Determine the (X, Y) coordinate at the center of the cell enclosing the given text.  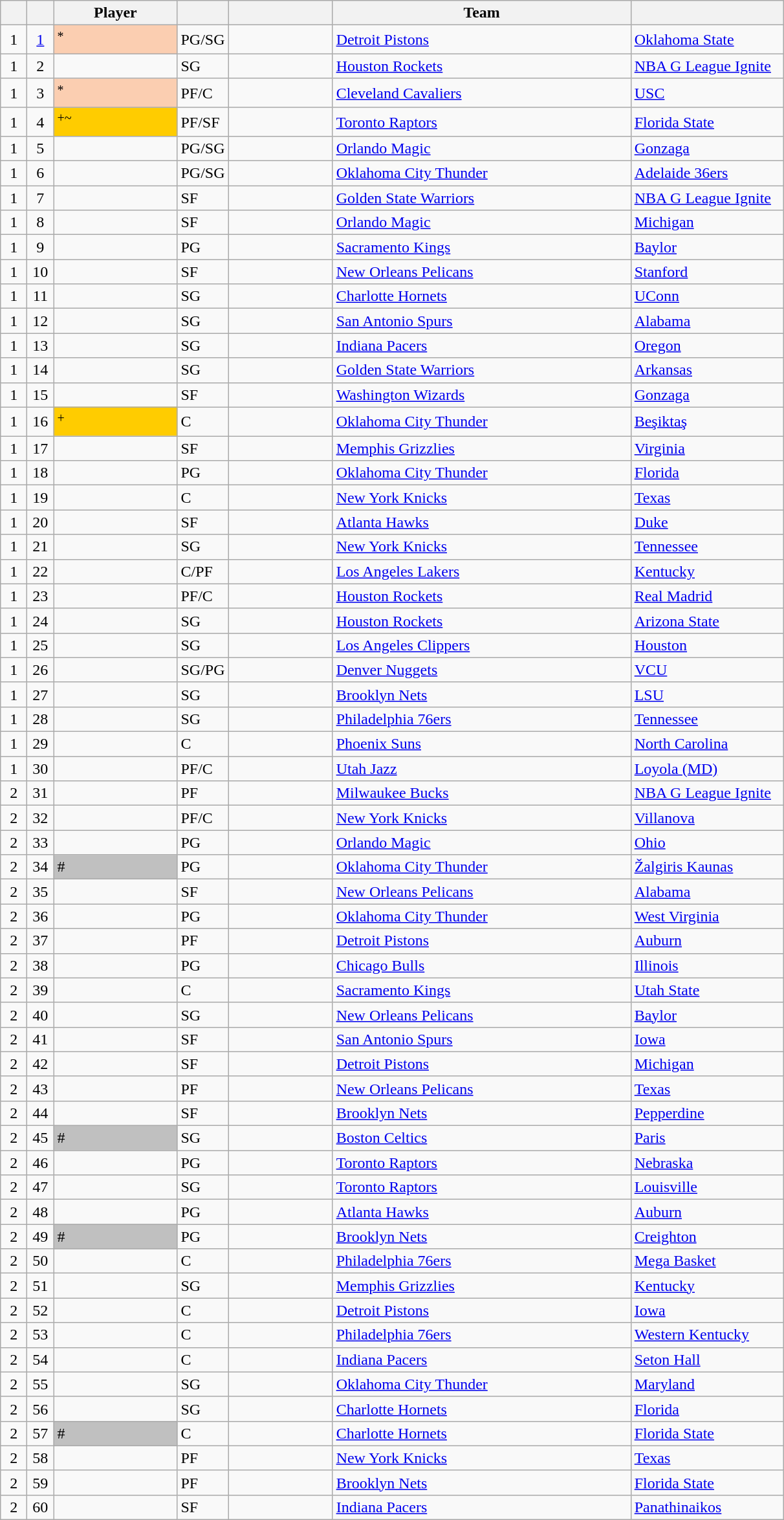
3 (40, 93)
18 (40, 473)
23 (40, 596)
40 (40, 1015)
Los Angeles Clippers (481, 645)
LSU (707, 694)
Louisville (707, 1187)
53 (40, 1335)
Phoenix Suns (481, 744)
35 (40, 892)
Utah State (707, 990)
11 (40, 296)
55 (40, 1384)
9 (40, 247)
13 (40, 346)
Real Madrid (707, 596)
59 (40, 1482)
+ (115, 422)
VCU (707, 670)
20 (40, 522)
15 (40, 395)
42 (40, 1064)
28 (40, 719)
58 (40, 1458)
29 (40, 744)
49 (40, 1237)
27 (40, 694)
Western Kentucky (707, 1335)
52 (40, 1310)
Nebraska (707, 1163)
Denver Nuggets (481, 670)
Pepperdine (707, 1113)
39 (40, 990)
Oregon (707, 346)
SG/PG (203, 670)
24 (40, 621)
60 (40, 1507)
22 (40, 571)
17 (40, 448)
Arizona State (707, 621)
31 (40, 793)
Oklahoma State (707, 40)
37 (40, 941)
Cleveland Cavaliers (481, 93)
45 (40, 1138)
54 (40, 1360)
36 (40, 916)
Seton Hall (707, 1360)
46 (40, 1163)
Stanford (707, 272)
33 (40, 843)
10 (40, 272)
48 (40, 1212)
57 (40, 1433)
Panathinaikos (707, 1507)
21 (40, 547)
8 (40, 223)
Beşiktaş (707, 422)
C/PF (203, 571)
32 (40, 818)
16 (40, 422)
30 (40, 769)
Ohio (707, 843)
19 (40, 498)
7 (40, 198)
Washington Wizards (481, 395)
5 (40, 149)
Mega Basket (707, 1261)
34 (40, 867)
Maryland (707, 1384)
Boston Celtics (481, 1138)
56 (40, 1409)
Milwaukee Bucks (481, 793)
41 (40, 1039)
Paris (707, 1138)
26 (40, 670)
38 (40, 965)
4 (40, 122)
50 (40, 1261)
Houston (707, 645)
44 (40, 1113)
Villanova (707, 818)
Loyola (MD) (707, 769)
47 (40, 1187)
USC (707, 93)
+~ (115, 122)
Player (115, 13)
Žalgiris Kaunas (707, 867)
Virginia (707, 448)
Chicago Bulls (481, 965)
PF/SF (203, 122)
Creighton (707, 1237)
Illinois (707, 965)
North Carolina (707, 744)
6 (40, 173)
Team (481, 13)
12 (40, 321)
25 (40, 645)
West Virginia (707, 916)
Los Angeles Lakers (481, 571)
14 (40, 370)
UConn (707, 296)
Adelaide 36ers (707, 173)
Duke (707, 522)
Arkansas (707, 370)
51 (40, 1286)
Utah Jazz (481, 769)
43 (40, 1088)
